Find where the given text appears and provide that cell's center as (x, y) coordinate. 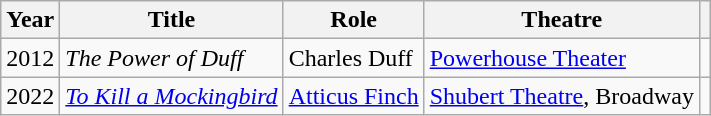
Powerhouse Theater (562, 58)
Atticus Finch (354, 96)
Theatre (562, 20)
Title (172, 20)
Role (354, 20)
The Power of Duff (172, 58)
Shubert Theatre, Broadway (562, 96)
Charles Duff (354, 58)
To Kill a Mockingbird (172, 96)
2012 (30, 58)
Year (30, 20)
2022 (30, 96)
